Search for the cell housing the specified text and yield its [x, y] center coordinate. 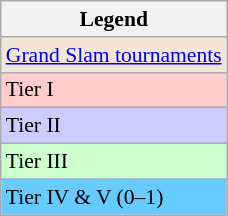
Legend [114, 19]
Tier IV & V (0–1) [114, 197]
Tier I [114, 90]
Grand Slam tournaments [114, 55]
Tier III [114, 162]
Tier II [114, 126]
